Identify which cell holds the provided text, then report its [X, Y] central coordinate. 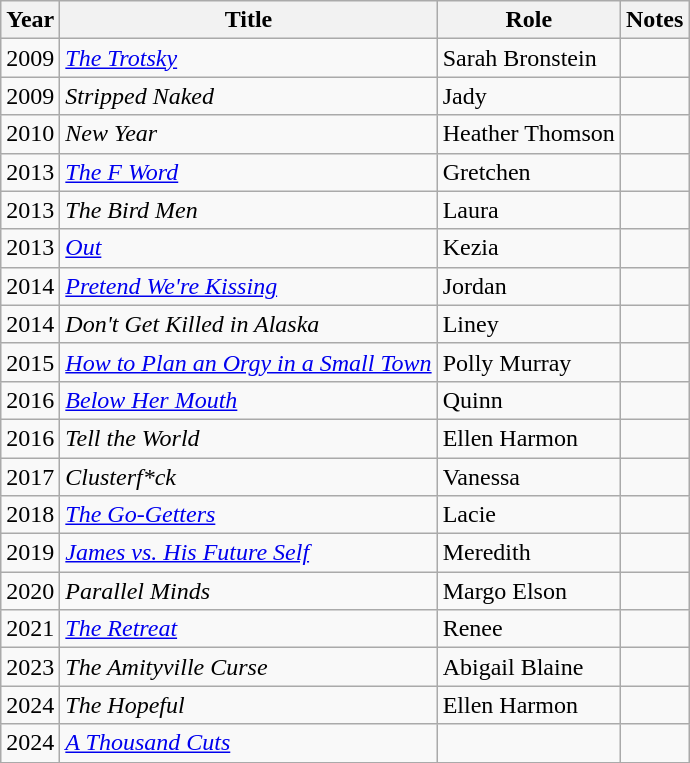
2019 [30, 553]
2015 [30, 362]
Kezia [528, 248]
New Year [248, 134]
Renee [528, 629]
2020 [30, 591]
Below Her Mouth [248, 400]
Liney [528, 324]
Abigail Blaine [528, 667]
2018 [30, 515]
Out [248, 248]
Tell the World [248, 438]
Title [248, 20]
2023 [30, 667]
The F Word [248, 172]
Sarah Bronstein [528, 58]
Stripped Naked [248, 96]
Year [30, 20]
Notes [654, 20]
2010 [30, 134]
Parallel Minds [248, 591]
Meredith [528, 553]
Jordan [528, 286]
Gretchen [528, 172]
The Retreat [248, 629]
James vs. His Future Self [248, 553]
Laura [528, 210]
Don't Get Killed in Alaska [248, 324]
Role [528, 20]
The Bird Men [248, 210]
How to Plan an Orgy in a Small Town [248, 362]
Jady [528, 96]
2021 [30, 629]
Clusterf*ck [248, 477]
Quinn [528, 400]
Pretend We're Kissing [248, 286]
Lacie [528, 515]
Heather Thomson [528, 134]
The Amityville Curse [248, 667]
2017 [30, 477]
A Thousand Cuts [248, 743]
The Trotsky [248, 58]
Vanessa [528, 477]
The Hopeful [248, 705]
Polly Murray [528, 362]
The Go-Getters [248, 515]
Margo Elson [528, 591]
